Detect which cell encompasses the target text, then output its (X, Y) center coordinate. 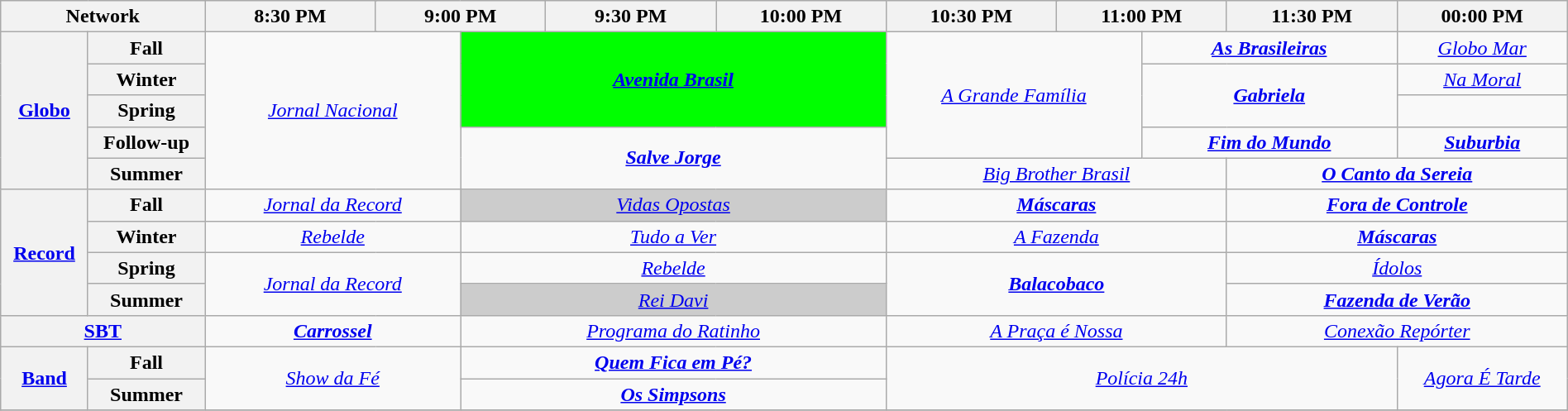
Fazenda de Verão (1397, 299)
O Canto da Sereia (1397, 174)
9:00 PM (461, 17)
Globo Mar (1482, 48)
Big Brother Brasil (1056, 174)
11:30 PM (1312, 17)
00:00 PM (1482, 17)
Conexão Repórter (1397, 331)
Suburbia (1482, 142)
Fora de Controle (1397, 205)
Polícia 24h (1141, 378)
Carrossel (332, 331)
Gabriela (1269, 95)
Rei Davi (673, 299)
11:00 PM (1141, 17)
Network (103, 17)
Salve Jorge (673, 158)
Na Moral (1482, 79)
Jornal Nacional (332, 111)
Globo (45, 111)
10:30 PM (971, 17)
Tudo a Ver (673, 237)
A Praça é Nossa (1056, 331)
Quem Fica em Pé? (673, 362)
Band (45, 378)
Follow-up (146, 142)
A Grande Família (1014, 95)
Programa do Ratinho (673, 331)
8:30 PM (290, 17)
10:00 PM (801, 17)
Vidas Opostas (673, 205)
Record (45, 252)
Balacobaco (1056, 284)
Ídolos (1397, 268)
As Brasileiras (1269, 48)
Show da Fé (332, 378)
A Fazenda (1056, 237)
9:30 PM (631, 17)
Avenida Brasil (673, 79)
Os Simpsons (673, 394)
Fim do Mundo (1269, 142)
SBT (103, 331)
Agora É Tarde (1482, 378)
